Return (x, y) of the center of cell containing provided text 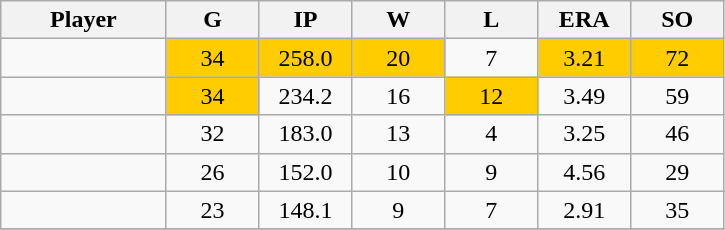
183.0 (306, 134)
3.49 (584, 96)
L (492, 20)
13 (398, 134)
32 (212, 134)
26 (212, 172)
Player (84, 20)
IP (306, 20)
SO (678, 20)
10 (398, 172)
72 (678, 58)
16 (398, 96)
20 (398, 58)
35 (678, 210)
46 (678, 134)
4 (492, 134)
59 (678, 96)
4.56 (584, 172)
12 (492, 96)
148.1 (306, 210)
ERA (584, 20)
258.0 (306, 58)
2.91 (584, 210)
3.21 (584, 58)
W (398, 20)
29 (678, 172)
3.25 (584, 134)
234.2 (306, 96)
152.0 (306, 172)
23 (212, 210)
G (212, 20)
